Capture the cell that displays the provided text and extract its [x, y] central coordinate. 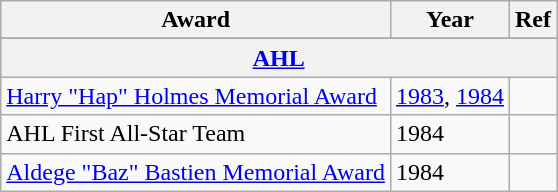
Aldege "Baz" Bastien Memorial Award [196, 172]
Harry "Hap" Holmes Memorial Award [196, 96]
Year [450, 20]
Award [196, 20]
1983, 1984 [450, 96]
Ref [534, 20]
AHL [279, 58]
AHL First All-Star Team [196, 134]
